For the text-containing cell, return its midpoint in [x, y] coordinate format. 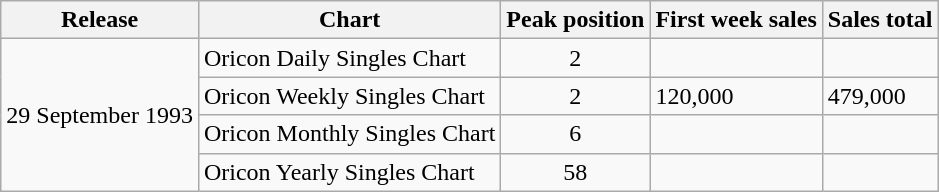
Oricon Monthly Singles Chart [349, 134]
Release [100, 20]
Chart [349, 20]
29 September 1993 [100, 115]
6 [576, 134]
First week sales [736, 20]
Oricon Yearly Singles Chart [349, 172]
Oricon Daily Singles Chart [349, 58]
Sales total [880, 20]
58 [576, 172]
120,000 [736, 96]
Peak position [576, 20]
479,000 [880, 96]
Oricon Weekly Singles Chart [349, 96]
